Pinpoint the cell where the given text exists, returning its (x, y) midpoint coordinate. 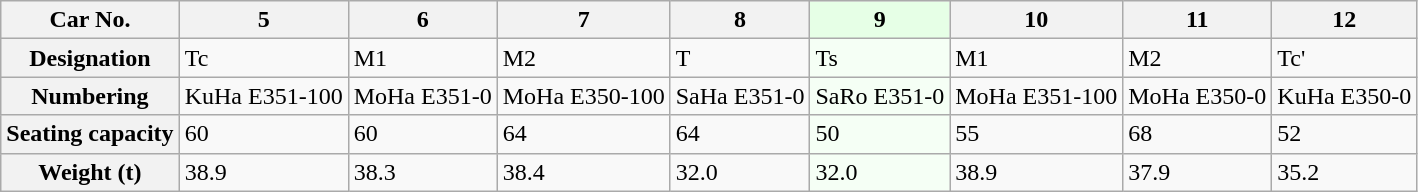
52 (1344, 134)
55 (1036, 134)
7 (584, 20)
5 (264, 20)
Seating capacity (90, 134)
T (740, 58)
68 (1198, 134)
MoHa E351-100 (1036, 96)
10 (1036, 20)
Car No. (90, 20)
35.2 (1344, 172)
38.4 (584, 172)
6 (422, 20)
MoHa E350-0 (1198, 96)
Ts (880, 58)
8 (740, 20)
Tc (264, 58)
50 (880, 134)
12 (1344, 20)
38.3 (422, 172)
Tc' (1344, 58)
KuHa E350-0 (1344, 96)
9 (880, 20)
Designation (90, 58)
SaRo E351-0 (880, 96)
SaHa E351-0 (740, 96)
37.9 (1198, 172)
MoHa E350-100 (584, 96)
Weight (t) (90, 172)
KuHa E351-100 (264, 96)
MoHa E351-0 (422, 96)
11 (1198, 20)
Numbering (90, 96)
